Return the [x, y] coordinate for the center point of the cell that contains the specified text.  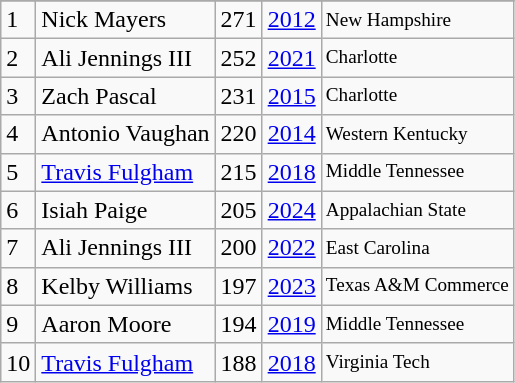
197 [238, 286]
200 [238, 248]
East Carolina [417, 248]
271 [238, 20]
252 [238, 58]
2022 [292, 248]
5 [18, 172]
2019 [292, 324]
Virginia Tech [417, 362]
Texas A&M Commerce [417, 286]
2 [18, 58]
2014 [292, 134]
2024 [292, 210]
Antonio Vaughan [126, 134]
231 [238, 96]
8 [18, 286]
Aaron Moore [126, 324]
2023 [292, 286]
1 [18, 20]
Nick Mayers [126, 20]
New Hampshire [417, 20]
3 [18, 96]
9 [18, 324]
10 [18, 362]
220 [238, 134]
6 [18, 210]
Zach Pascal [126, 96]
194 [238, 324]
188 [238, 362]
215 [238, 172]
7 [18, 248]
4 [18, 134]
Kelby Williams [126, 286]
Western Kentucky [417, 134]
2021 [292, 58]
2012 [292, 20]
Appalachian State [417, 210]
2015 [292, 96]
Isiah Paige [126, 210]
205 [238, 210]
